Extract the [x, y] coordinate from the center of the cell holding the provided text.  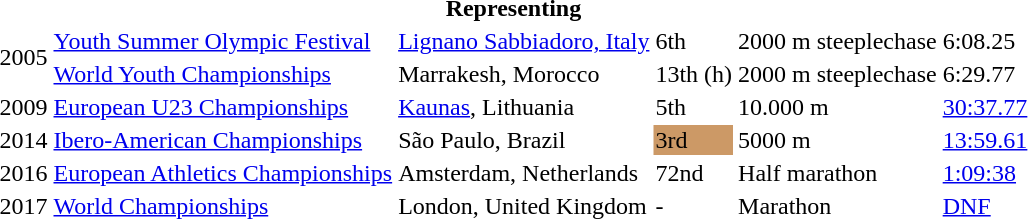
European U23 Championships [223, 107]
72nd [694, 173]
Half marathon [838, 173]
Youth Summer Olympic Festival [223, 41]
6th [694, 41]
Amsterdam, Netherlands [524, 173]
Marrakesh, Morocco [524, 74]
5th [694, 107]
Lignano Sabbiadoro, Italy [524, 41]
10.000 m [838, 107]
World Youth Championships [223, 74]
Ibero-American Championships [223, 140]
3rd [694, 140]
5000 m [838, 140]
Kaunas, Lithuania [524, 107]
13th (h) [694, 74]
São Paulo, Brazil [524, 140]
European Athletics Championships [223, 173]
